Provide the (X, Y) coordinate of the cell's center where the given text is located.  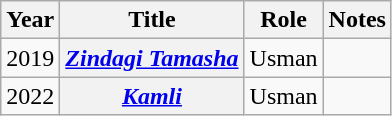
Role (284, 20)
Zindagi Tamasha (152, 58)
Title (152, 20)
Notes (357, 20)
Year (30, 20)
2022 (30, 96)
2019 (30, 58)
Kamli (152, 96)
